Provide the [X, Y] coordinate of the cell's center where the given text is located.  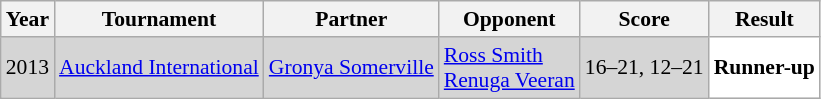
Result [764, 19]
Year [28, 19]
Opponent [510, 19]
Tournament [159, 19]
2013 [28, 68]
Partner [352, 19]
Runner-up [764, 68]
Ross Smith Renuga Veeran [510, 68]
Score [644, 19]
16–21, 12–21 [644, 68]
Gronya Somerville [352, 68]
Auckland International [159, 68]
